Return the [X, Y] coordinate for the center point of the cell that contains the specified text.  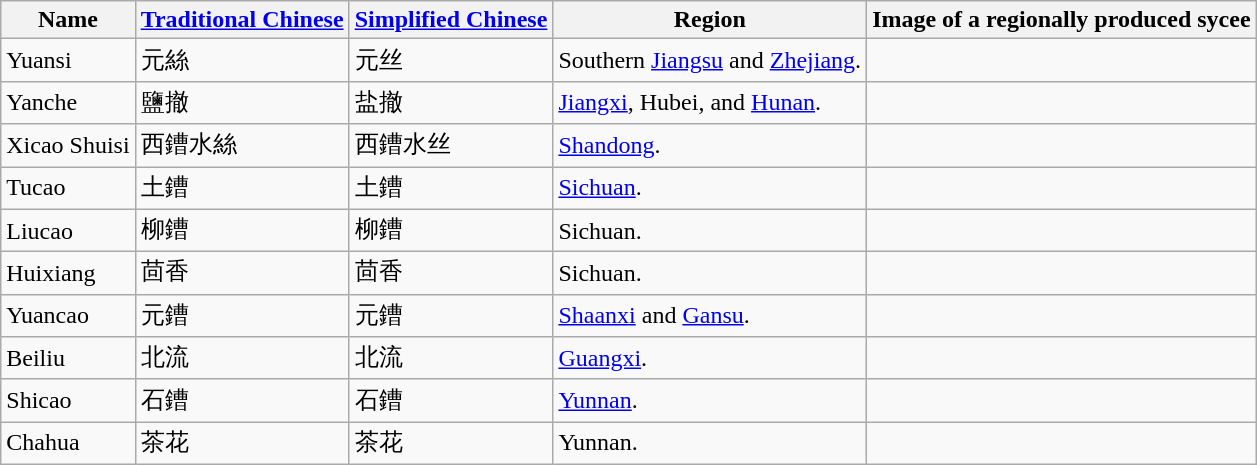
Yuansi [68, 60]
Name [68, 20]
Xicao Shuisi [68, 146]
盐撤 [451, 102]
Tucao [68, 188]
元丝 [451, 60]
西鏪水丝 [451, 146]
Yuancao [68, 316]
Shandong. [710, 146]
Region [710, 20]
Chahua [68, 444]
Beiliu [68, 358]
Jiangxi, Hubei, and Hunan. [710, 102]
Simplified Chinese [451, 20]
Huixiang [68, 274]
Southern Jiangsu and Zhejiang. [710, 60]
西鏪水絲 [242, 146]
Yanche [68, 102]
Liucao [68, 230]
Traditional Chinese [242, 20]
Shicao [68, 400]
Guangxi. [710, 358]
Image of a regionally produced sycee [1062, 20]
Shaanxi and Gansu. [710, 316]
鹽撤 [242, 102]
元絲 [242, 60]
